Provide the [x, y] coordinate of the cell's center where the given text is located.  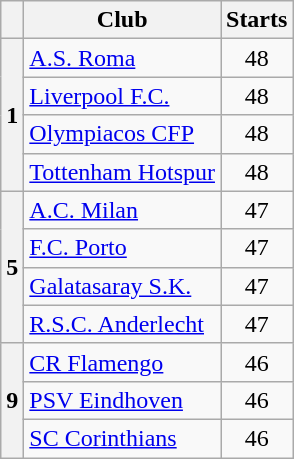
Galatasaray S.K. [122, 286]
5 [12, 267]
Olympiacos CFP [122, 134]
Tottenham Hotspur [122, 172]
F.C. Porto [122, 248]
Liverpool F.C. [122, 96]
A.C. Milan [122, 210]
A.S. Roma [122, 58]
R.S.C. Anderlecht [122, 324]
PSV Eindhoven [122, 400]
1 [12, 115]
CR Flamengo [122, 362]
SC Corinthians [122, 438]
Starts [256, 20]
Club [122, 20]
9 [12, 400]
